From the cell containing the given text, extract its center point as (X, Y) coordinate. 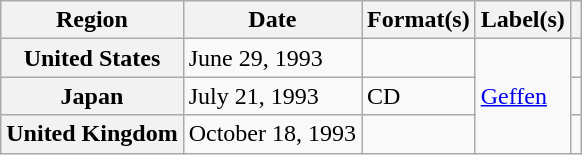
Geffen (522, 96)
Japan (92, 96)
Label(s) (522, 20)
United States (92, 58)
October 18, 1993 (272, 134)
July 21, 1993 (272, 96)
CD (419, 96)
Region (92, 20)
Date (272, 20)
United Kingdom (92, 134)
June 29, 1993 (272, 58)
Format(s) (419, 20)
